Extract the (x, y) coordinate from the center of the cell holding the provided text.  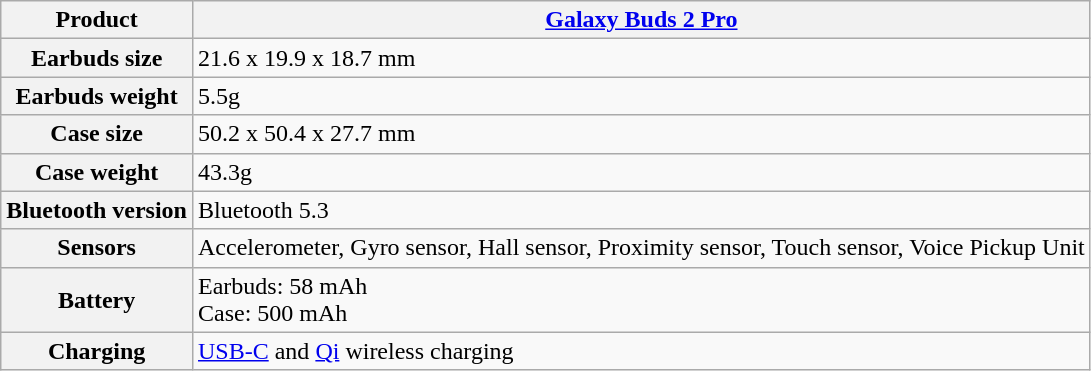
Earbuds weight (97, 96)
43.3g (641, 172)
Earbuds size (97, 58)
Charging (97, 351)
Galaxy Buds 2 Pro (641, 20)
21.6 x 19.9 x 18.7 mm (641, 58)
50.2 x 50.4 x 27.7 mm (641, 134)
Accelerometer, Gyro sensor, Hall sensor, Proximity sensor, Touch sensor, Voice Pickup Unit (641, 248)
Product (97, 20)
Bluetooth version (97, 210)
5.5g (641, 96)
Case size (97, 134)
Battery (97, 300)
Sensors (97, 248)
USB-C and Qi wireless charging (641, 351)
Bluetooth 5.3 (641, 210)
Earbuds: 58 mAhCase: 500 mAh (641, 300)
Case weight (97, 172)
